Scan for the cell matching the given text and deliver its (X, Y) coordinate at center. 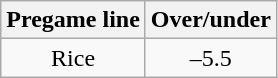
Over/under (210, 20)
Pregame line (74, 20)
–5.5 (210, 58)
Rice (74, 58)
